Scan for the cell matching the given text and deliver its [x, y] coordinate at center. 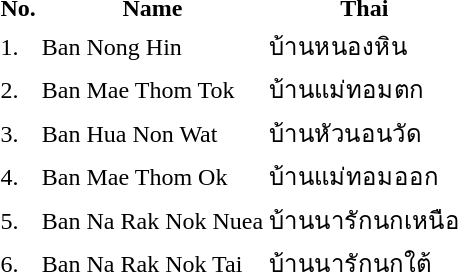
Ban Na Rak Nok Nuea [152, 220]
Ban Mae Thom Ok [152, 176]
Ban Hua Non Wat [152, 133]
Ban Nong Hin [152, 46]
Ban Mae Thom Tok [152, 90]
